Find where the given text appears and provide that cell's center as (X, Y) coordinate. 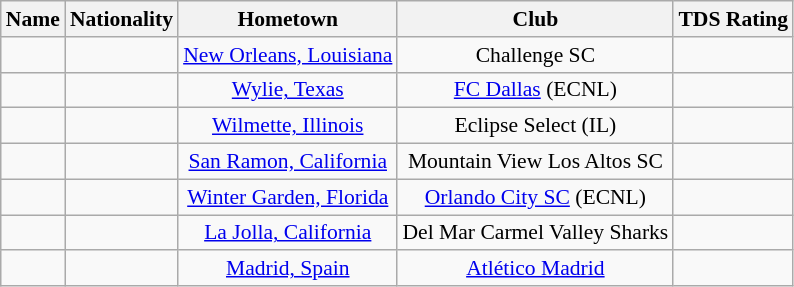
Name (33, 19)
La Jolla, California (288, 233)
San Ramon, California (288, 162)
New Orleans, Louisiana (288, 55)
Mountain View Los Altos SC (535, 162)
TDS Rating (733, 19)
Club (535, 19)
Nationality (122, 19)
Orlando City SC (ECNL) (535, 197)
Challenge SC (535, 55)
Eclipse Select (IL) (535, 126)
Hometown (288, 19)
Atlético Madrid (535, 269)
Wilmette, Illinois (288, 126)
FC Dallas (ECNL) (535, 90)
Del Mar Carmel Valley Sharks (535, 233)
Madrid, Spain (288, 269)
Winter Garden, Florida (288, 197)
Wylie, Texas (288, 90)
